Return the (X, Y) coordinate for the center point of the cell that contains the specified text.  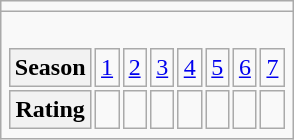
3 (162, 67)
6 (246, 67)
2 (134, 67)
4 (190, 67)
5 (218, 67)
Rating (50, 110)
Season (50, 67)
Season 1 2 3 4 5 6 7 Rating (146, 75)
7 (272, 67)
1 (108, 67)
